Pinpoint the cell where the given text exists, returning its [x, y] midpoint coordinate. 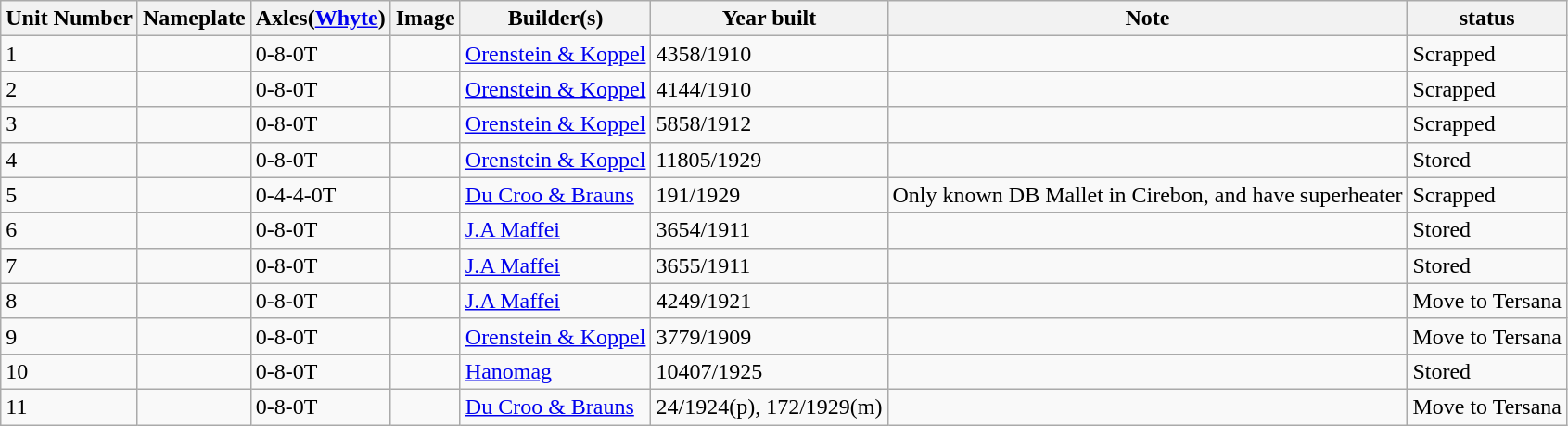
Image [425, 19]
3655/1911 [770, 265]
9 [70, 336]
24/1924(p), 172/1929(m) [770, 407]
7 [70, 265]
1 [70, 54]
3654/1911 [770, 230]
Axles(Whyte) [321, 19]
Note [1148, 19]
Hanomag [555, 371]
3779/1909 [770, 336]
10 [70, 371]
191/1929 [770, 195]
8 [70, 301]
Only known DB Mallet in Cirebon, and have superheater [1148, 195]
Year built [770, 19]
Nameplate [194, 19]
5 [70, 195]
4144/1910 [770, 89]
Unit Number [70, 19]
0-4-4-0T [321, 195]
6 [70, 230]
11805/1929 [770, 160]
status [1487, 19]
Builder(s) [555, 19]
3 [70, 124]
10407/1925 [770, 371]
5858/1912 [770, 124]
4358/1910 [770, 54]
11 [70, 407]
2 [70, 89]
4249/1921 [770, 301]
4 [70, 160]
